Capture the cell that displays the provided text and extract its (X, Y) central coordinate. 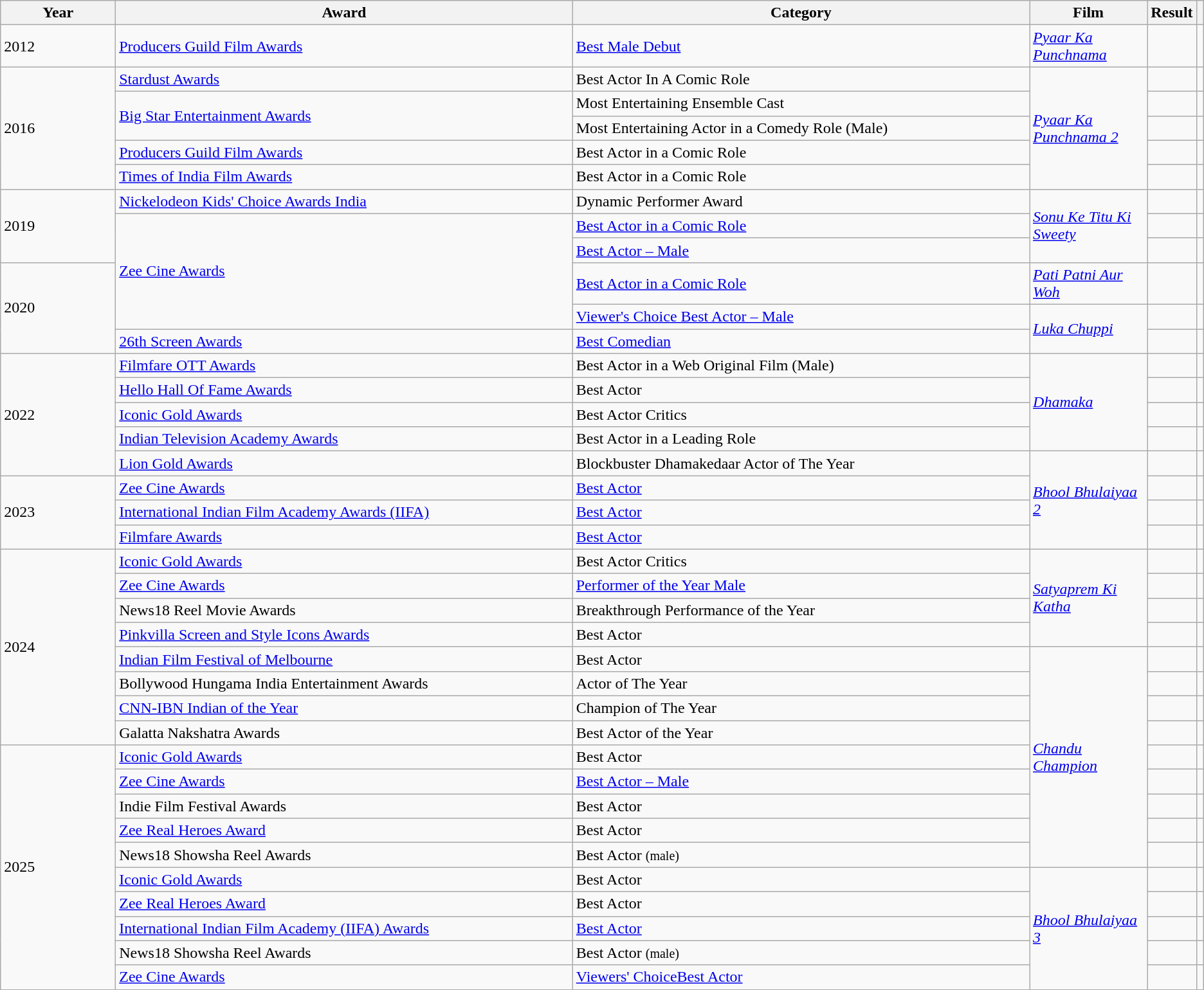
Film (1088, 13)
Lion Gold Awards (344, 464)
Dynamic Performer Award (801, 201)
26th Screen Awards (344, 341)
Indian Film Festival of Melbourne (344, 659)
Viewer's Choice Best Actor – Male (801, 316)
Best Actor in a Web Original Film (Male) (801, 366)
International Indian Film Academy Awards (IIFA) (344, 512)
2023 (58, 512)
Big Star Entertainment Awards (344, 116)
Dhamaka (1088, 402)
Best Actor of the Year (801, 732)
Stardust Awards (344, 79)
Indian Television Academy Awards (344, 439)
Year (58, 13)
Pinkvilla Screen and Style Icons Awards (344, 634)
2012 (58, 46)
Bhool Bhulaiyaa 3 (1088, 928)
2022 (58, 415)
Chandu Champion (1088, 757)
Champion of The Year (801, 708)
Indie Film Festival Awards (344, 806)
Pati Patni Aur Woh (1088, 283)
Award (344, 13)
Result (1172, 13)
Filmfare OTT Awards (344, 366)
Bhool Bhulaiyaa 2 (1088, 500)
Best Actor in a Leading Role (801, 439)
Most Entertaining Actor in a Comedy Role (Male) (801, 128)
Sonu Ke Titu Ki Sweety (1088, 226)
Nickelodeon Kids' Choice Awards India (344, 201)
Blockbuster Dhamakedaar Actor of The Year (801, 464)
Filmfare Awards (344, 537)
2016 (58, 128)
CNN-IBN Indian of the Year (344, 708)
Most Entertaining Ensemble Cast (801, 104)
International Indian Film Academy (IIFA) Awards (344, 928)
Category (801, 13)
Hello Hall Of Fame Awards (344, 390)
Viewers' ChoiceBest Actor (801, 977)
2019 (58, 226)
Pyaar Ka Punchnama (1088, 46)
Luka Chuppi (1088, 328)
Bollywood Hungama India Entertainment Awards (344, 683)
Times of India Film Awards (344, 177)
2020 (58, 307)
Best Male Debut (801, 46)
Performer of the Year Male (801, 586)
2025 (58, 868)
Best Actor In A Comic Role (801, 79)
Pyaar Ka Punchnama 2 (1088, 128)
Actor of The Year (801, 683)
Galatta Nakshatra Awards (344, 732)
Satyaprem Ki Katha (1088, 598)
Breakthrough Performance of the Year (801, 610)
Best Comedian (801, 341)
2024 (58, 647)
News18 Reel Movie Awards (344, 610)
